For the text-containing cell, return its midpoint in [x, y] coordinate format. 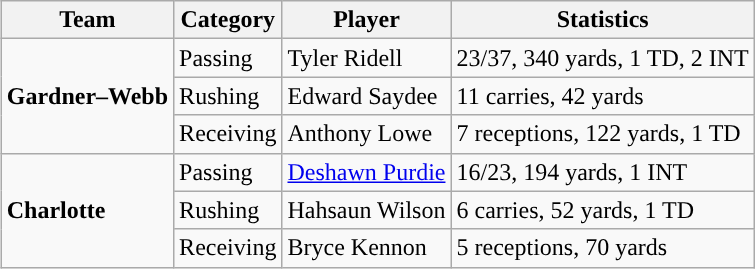
6 carries, 52 yards, 1 TD [602, 210]
Edward Saydee [366, 96]
Deshawn Purdie [366, 172]
Team [87, 20]
Bryce Kennon [366, 248]
16/23, 194 yards, 1 INT [602, 172]
5 receptions, 70 yards [602, 248]
Charlotte [87, 210]
11 carries, 42 yards [602, 96]
Anthony Lowe [366, 134]
Statistics [602, 20]
Player [366, 20]
Category [228, 20]
Gardner–Webb [87, 96]
7 receptions, 122 yards, 1 TD [602, 134]
23/37, 340 yards, 1 TD, 2 INT [602, 58]
Hahsaun Wilson [366, 210]
Tyler Ridell [366, 58]
